Locate the cell with the specified text and output its (X, Y) center coordinate. 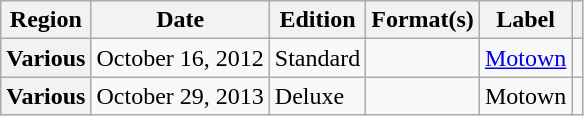
Label (525, 20)
Region (46, 20)
Deluxe (317, 96)
Edition (317, 20)
October 16, 2012 (180, 58)
Format(s) (423, 20)
Date (180, 20)
Standard (317, 58)
October 29, 2013 (180, 96)
